Search for the cell housing the specified text and yield its [X, Y] center coordinate. 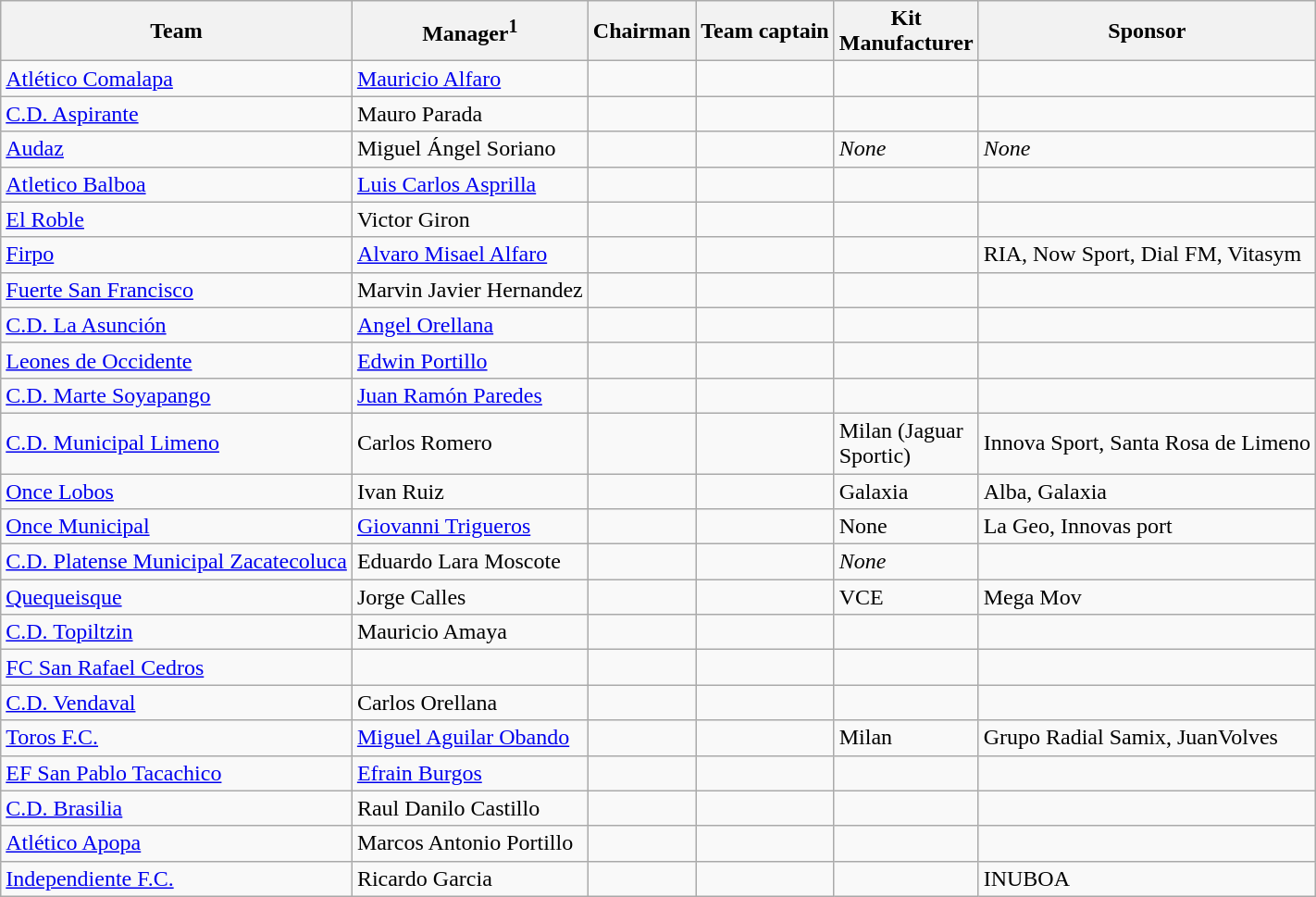
Edwin Portillo [470, 360]
Team captain [765, 31]
Alvaro Misael Alfaro [470, 255]
Ivan Ruiz [470, 492]
Atlético Comalapa [177, 79]
Chairman [641, 31]
Atlético Apopa [177, 843]
La Geo, Innovas port [1147, 527]
Mauricio Alfaro [470, 79]
INUBOA [1147, 878]
Milan [906, 738]
Miguel Aguilar Obando [470, 738]
Carlos Romero [470, 442]
Team [177, 31]
Jorge Calles [470, 597]
Innova Sport, Santa Rosa de Limeno [1147, 442]
Marvin Javier Hernandez [470, 290]
Audaz [177, 149]
Quequeisque [177, 597]
Juan Ramón Paredes [470, 395]
Mauro Parada [470, 114]
Marcos Antonio Portillo [470, 843]
Angel Orellana [470, 325]
Milan (Jaguar Sportic) [906, 442]
Mauricio Amaya [470, 632]
Giovanni Trigueros [470, 527]
VCE [906, 597]
RIA, Now Sport, Dial FM, Vitasym [1147, 255]
C.D. Municipal Limeno [177, 442]
C.D. Aspirante [177, 114]
Sponsor [1147, 31]
Manager1 [470, 31]
Miguel Ángel Soriano [470, 149]
C.D. Vendaval [177, 703]
C.D. Marte Soyapango [177, 395]
Luis Carlos Asprilla [470, 184]
FC San Rafael Cedros [177, 667]
Independiente F.C. [177, 878]
Eduardo Lara Moscote [470, 562]
C.D. Topiltzin [177, 632]
Victor Giron [470, 219]
Toros F.C. [177, 738]
C.D. Brasilia [177, 808]
Efrain Burgos [470, 773]
Leones de Occidente [177, 360]
EF San Pablo Tacachico [177, 773]
Atletico Balboa [177, 184]
C.D. Platense Municipal Zacatecoluca [177, 562]
Mega Mov [1147, 597]
Once Lobos [177, 492]
Grupo Radial Samix, JuanVolves [1147, 738]
Carlos Orellana [470, 703]
Once Municipal [177, 527]
Alba, Galaxia [1147, 492]
Kit Manufacturer [906, 31]
Firpo [177, 255]
Fuerte San Francisco [177, 290]
El Roble [177, 219]
Ricardo Garcia [470, 878]
Raul Danilo Castillo [470, 808]
C.D. La Asunción [177, 325]
Galaxia [906, 492]
